Provide the (X, Y) coordinate of the cell's center where the given text is located.  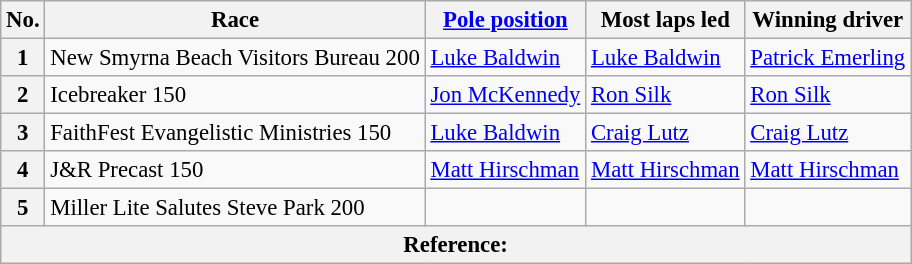
Icebreaker 150 (235, 95)
4 (23, 170)
New Smyrna Beach Visitors Bureau 200 (235, 58)
5 (23, 208)
Winning driver (828, 20)
Race (235, 20)
FaithFest Evangelistic Ministries 150 (235, 133)
No. (23, 20)
Patrick Emerling (828, 58)
1 (23, 58)
Most laps led (666, 20)
2 (23, 95)
Jon McKennedy (506, 95)
Miller Lite Salutes Steve Park 200 (235, 208)
Pole position (506, 20)
Reference: (456, 245)
J&R Precast 150 (235, 170)
3 (23, 133)
